Capture the cell that displays the provided text and extract its [X, Y] central coordinate. 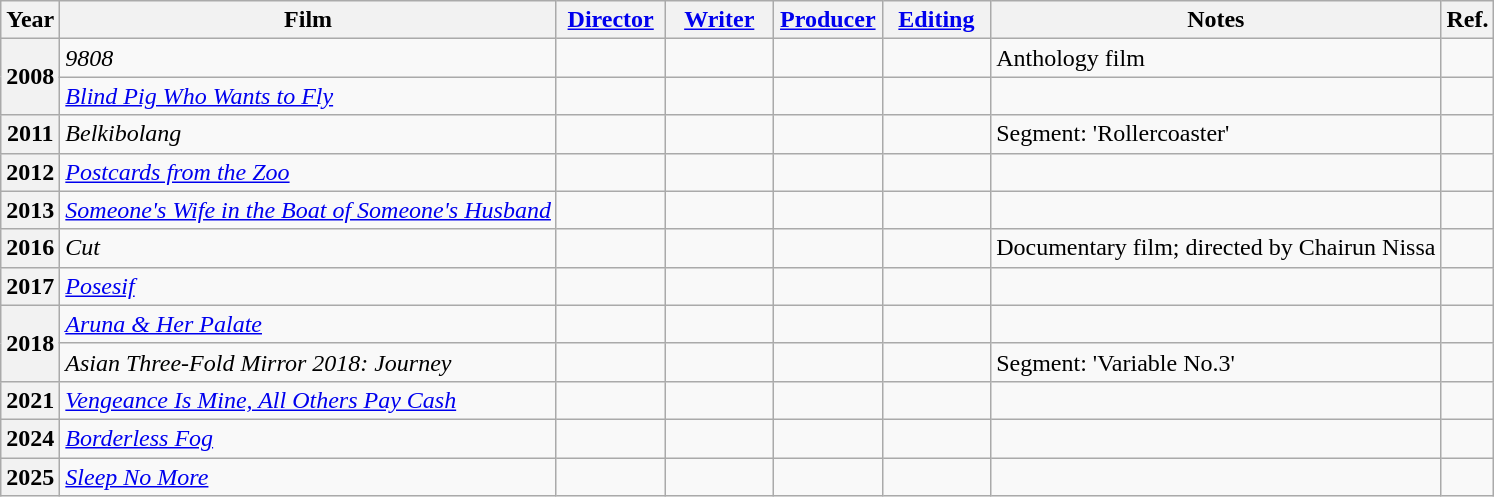
Film [308, 20]
Notes [1216, 20]
2013 [30, 210]
Sleep No More [308, 477]
Aruna & Her Palate [308, 324]
2011 [30, 134]
2012 [30, 172]
2025 [30, 477]
2021 [30, 400]
Belkibolang [308, 134]
2016 [30, 248]
Producer [828, 20]
Blind Pig Who Wants to Fly [308, 96]
Anthology film [1216, 58]
Editing [936, 20]
2024 [30, 438]
Cut [308, 248]
Writer [720, 20]
Documentary film; directed by Chairun Nissa [1216, 248]
2018 [30, 343]
Posesif [308, 286]
Postcards from the Zoo [308, 172]
Asian Three-Fold Mirror 2018: Journey [308, 362]
Borderless Fog [308, 438]
Someone's Wife in the Boat of Someone's Husband [308, 210]
Vengeance Is Mine, All Others Pay Cash [308, 400]
Segment: 'Variable No.3' [1216, 362]
2017 [30, 286]
9808 [308, 58]
2008 [30, 77]
Segment: 'Rollercoaster' [1216, 134]
Director [610, 20]
Ref. [1468, 20]
Year [30, 20]
